Identify which cell holds the provided text, then report its [x, y] central coordinate. 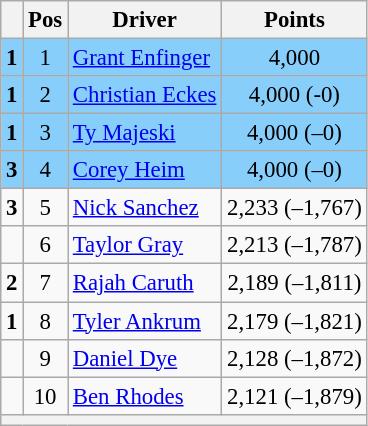
6 [46, 245]
4,000 (-0) [294, 95]
10 [46, 396]
2,213 (–1,787) [294, 245]
Ben Rhodes [145, 396]
7 [46, 283]
Grant Enfinger [145, 58]
Daniel Dye [145, 358]
Nick Sanchez [145, 208]
Tyler Ankrum [145, 321]
2,233 (–1,767) [294, 208]
2,128 (–1,872) [294, 358]
5 [46, 208]
Points [294, 20]
Christian Eckes [145, 95]
9 [46, 358]
4 [46, 170]
Taylor Gray [145, 245]
Rajah Caruth [145, 283]
2,179 (–1,821) [294, 321]
Corey Heim [145, 170]
Driver [145, 20]
Pos [46, 20]
2,189 (–1,811) [294, 283]
8 [46, 321]
2,121 (–1,879) [294, 396]
Ty Majeski [145, 133]
4,000 [294, 58]
